Extract the [x, y] coordinate from the center of the cell holding the provided text.  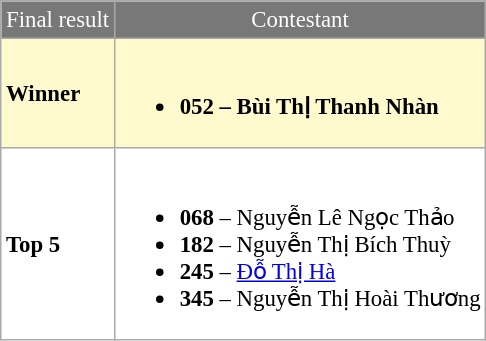
Final result [58, 20]
Top 5 [58, 244]
Winner [58, 93]
068 – Nguyễn Lê Ngọc Thảo182 – Nguyễn Thị Bích Thuỳ245 – Đỗ Thị Hà345 – Nguyễn Thị Hoài Thương [300, 244]
Contestant [300, 20]
052 – Bùi Thị Thanh Nhàn [300, 93]
